Detect which cell encompasses the target text, then output its (x, y) center coordinate. 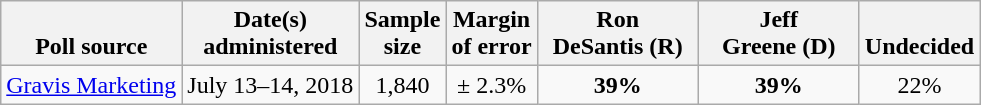
Date(s)administered (270, 34)
Undecided (919, 34)
22% (919, 85)
Samplesize (402, 34)
Gravis Marketing (92, 85)
Marginof error (492, 34)
July 13–14, 2018 (270, 85)
Poll source (92, 34)
JeffGreene (D) (778, 34)
± 2.3% (492, 85)
1,840 (402, 85)
RonDeSantis (R) (618, 34)
